Identify which cell holds the provided text, then report its [X, Y] central coordinate. 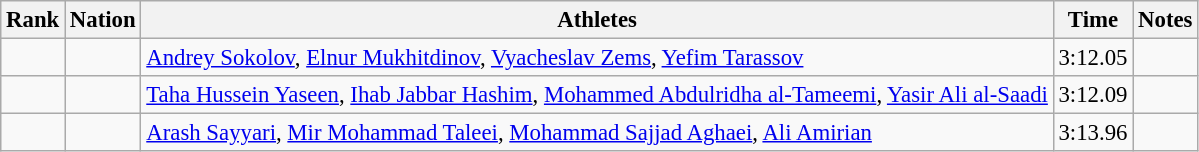
Rank [33, 20]
3:12.09 [1093, 95]
Athletes [597, 20]
Taha Hussein Yaseen, Ihab Jabbar Hashim, Mohammed Abdulridha al-Tameemi, Yasir Ali al-Saadi [597, 95]
Arash Sayyari, Mir Mohammad Taleei, Mohammad Sajjad Aghaei, Ali Amirian [597, 133]
Notes [1166, 20]
Andrey Sokolov, Elnur Mukhitdinov, Vyacheslav Zems, Yefim Tarassov [597, 58]
3:12.05 [1093, 58]
Nation [103, 20]
Time [1093, 20]
3:13.96 [1093, 133]
